Output the [x, y] coordinate of the center of the cell containing the given text.  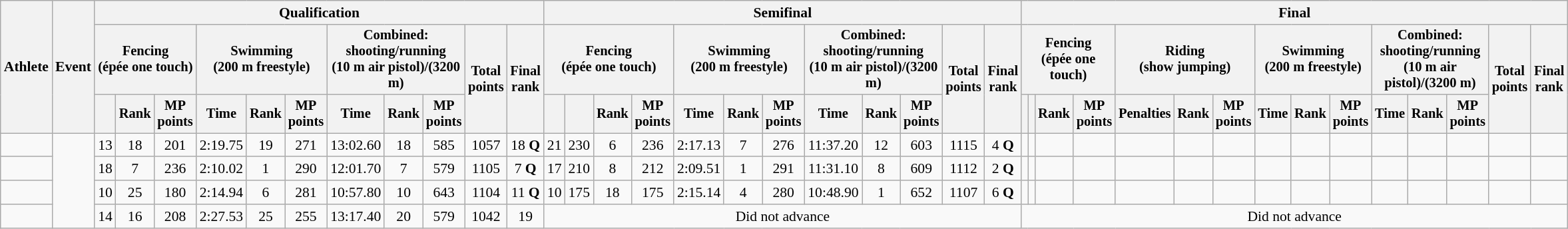
208 [174, 216]
11:37.20 [833, 145]
Qualification [320, 13]
2:19.75 [221, 145]
2:10.02 [221, 169]
18 Q [526, 145]
12:01.70 [356, 169]
1107 [963, 192]
16 [135, 216]
Semifinal [783, 13]
21 [555, 145]
Athlete [27, 67]
1042 [486, 216]
4 Q [1003, 145]
2:27.53 [221, 216]
609 [921, 169]
290 [306, 169]
13 [105, 145]
Event [73, 67]
17 [555, 169]
12 [882, 145]
276 [783, 145]
11:31.10 [833, 169]
230 [579, 145]
4 [743, 192]
271 [306, 145]
585 [443, 145]
20 [403, 216]
1057 [486, 145]
291 [783, 169]
1112 [963, 169]
652 [921, 192]
14 [105, 216]
212 [653, 169]
643 [443, 192]
2:14.94 [221, 192]
13:02.60 [356, 145]
180 [174, 192]
10:48.90 [833, 192]
7 Q [526, 169]
210 [579, 169]
2 Q [1003, 169]
6 Q [1003, 192]
2:17.13 [699, 145]
2:09.51 [699, 169]
280 [783, 192]
255 [306, 216]
13:17.40 [356, 216]
201 [174, 145]
1115 [963, 145]
1105 [486, 169]
10:57.80 [356, 192]
Penalties [1145, 114]
Final [1294, 13]
281 [306, 192]
1104 [486, 192]
2:15.14 [699, 192]
603 [921, 145]
Riding(show jumping) [1185, 60]
11 Q [526, 192]
